Locate the cell with the specified text and output its (x, y) center coordinate. 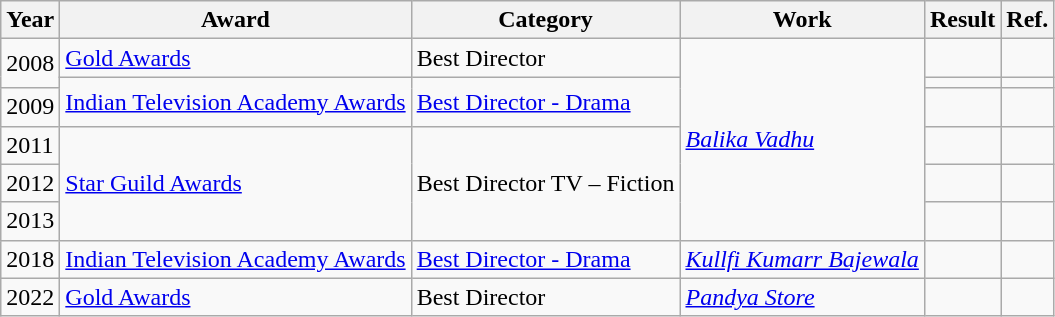
Pandya Store (802, 297)
Star Guild Awards (236, 183)
2012 (30, 183)
2013 (30, 221)
2011 (30, 145)
Work (802, 20)
Ref. (1028, 20)
Result (962, 20)
2009 (30, 107)
Balika Vadhu (802, 140)
Award (236, 20)
2018 (30, 259)
Best Director TV – Fiction (546, 183)
Kullfi Kumarr Bajewala (802, 259)
2008 (30, 64)
Year (30, 20)
Category (546, 20)
2022 (30, 297)
